Return the (x, y) coordinate for the center point of the cell that contains the specified text.  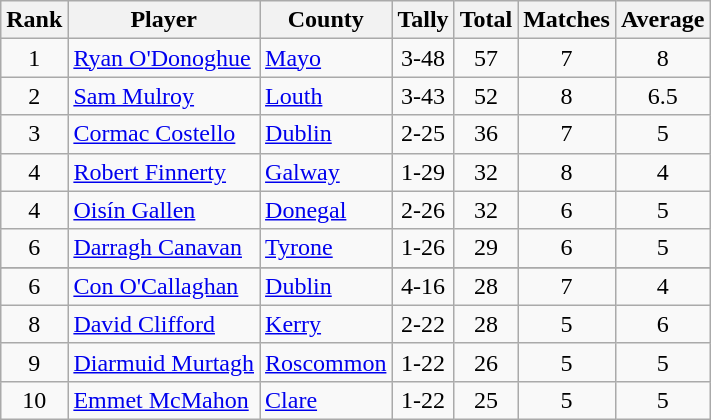
6.5 (662, 96)
Emmet McMahon (164, 400)
Con O'Callaghan (164, 286)
2-22 (423, 324)
1-26 (423, 248)
3-48 (423, 58)
1-29 (423, 172)
Kerry (326, 324)
Average (662, 20)
Ryan O'Donoghue (164, 58)
Player (164, 20)
10 (34, 400)
Galway (326, 172)
Sam Mulroy (164, 96)
Tally (423, 20)
Clare (326, 400)
3-43 (423, 96)
29 (486, 248)
County (326, 20)
26 (486, 362)
David Clifford (164, 324)
Donegal (326, 210)
52 (486, 96)
25 (486, 400)
Roscommon (326, 362)
Oisín Gallen (164, 210)
1 (34, 58)
2-26 (423, 210)
2 (34, 96)
4-16 (423, 286)
Total (486, 20)
57 (486, 58)
Diarmuid Murtagh (164, 362)
Rank (34, 20)
Darragh Canavan (164, 248)
9 (34, 362)
Matches (567, 20)
36 (486, 134)
2-25 (423, 134)
Tyrone (326, 248)
Robert Finnerty (164, 172)
3 (34, 134)
Louth (326, 96)
Cormac Costello (164, 134)
Mayo (326, 58)
